Capture the cell that displays the provided text and extract its (x, y) central coordinate. 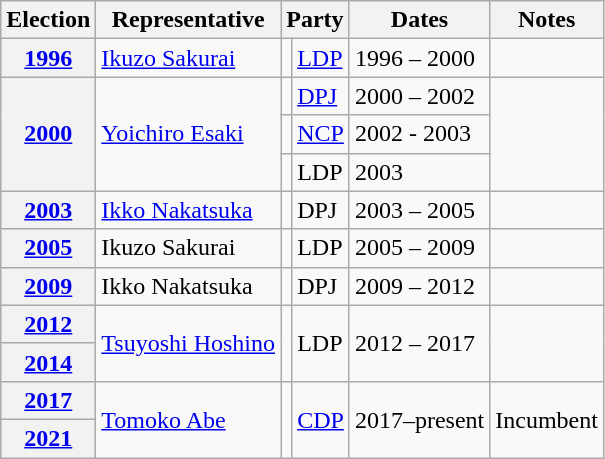
2021 (48, 438)
2012 (48, 324)
Representative (188, 20)
NCP (321, 134)
2014 (48, 362)
Party (316, 20)
Tomoko Abe (188, 419)
2003 – 2005 (419, 210)
Incumbent (547, 419)
Dates (419, 20)
2009 (48, 286)
1996 – 2000 (419, 58)
Notes (547, 20)
2009 – 2012 (419, 286)
2012 – 2017 (419, 343)
2005 (48, 248)
2000 (48, 134)
2017–present (419, 419)
CDP (321, 419)
2017 (48, 400)
Tsuyoshi Hoshino (188, 343)
2002 - 2003 (419, 134)
Election (48, 20)
2005 – 2009 (419, 248)
1996 (48, 58)
2000 – 2002 (419, 96)
Yoichiro Esaki (188, 134)
